For the text-containing cell, return its midpoint in [x, y] coordinate format. 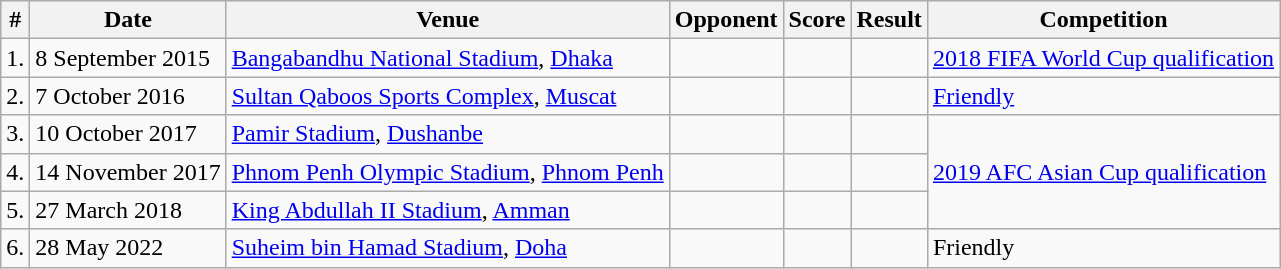
Phnom Penh Olympic Stadium, Phnom Penh [448, 172]
Competition [1103, 20]
Result [889, 20]
Sultan Qaboos Sports Complex, Muscat [448, 96]
10 October 2017 [128, 134]
8 September 2015 [128, 58]
27 March 2018 [128, 210]
Venue [448, 20]
2018 FIFA World Cup qualification [1103, 58]
2. [16, 96]
Score [817, 20]
Suheim bin Hamad Stadium, Doha [448, 248]
6. [16, 248]
1. [16, 58]
7 October 2016 [128, 96]
2019 AFC Asian Cup qualification [1103, 172]
4. [16, 172]
# [16, 20]
Pamir Stadium, Dushanbe [448, 134]
3. [16, 134]
5. [16, 210]
Opponent [726, 20]
28 May 2022 [128, 248]
King Abdullah II Stadium, Amman [448, 210]
Date [128, 20]
14 November 2017 [128, 172]
Bangabandhu National Stadium, Dhaka [448, 58]
